Return (X, Y) of the center of cell containing provided text 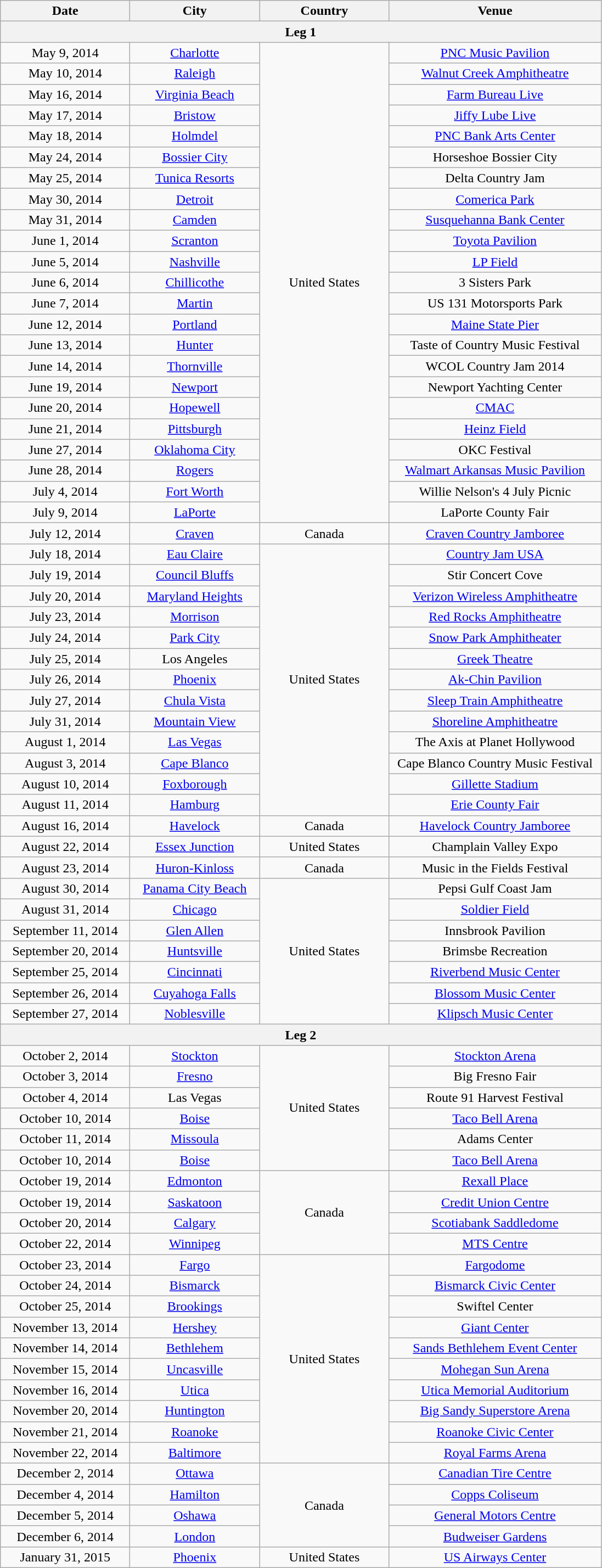
Fort Worth (195, 491)
Martin (195, 304)
Ak-Chin Pavilion (495, 680)
August 11, 2014 (65, 805)
Bethlehem (195, 1348)
Klipsch Music Center (495, 1014)
Huntsville (195, 951)
Chula Vista (195, 701)
June 13, 2014 (65, 345)
September 25, 2014 (65, 972)
Foxborough (195, 784)
October 11, 2014 (65, 1139)
General Motors Centre (495, 1515)
Delta Country Jam (495, 178)
May 18, 2014 (65, 136)
July 26, 2014 (65, 680)
Willie Nelson's 4 July Picnic (495, 491)
June 7, 2014 (65, 304)
Glen Allen (195, 931)
July 24, 2014 (65, 638)
Bismarck Civic Center (495, 1286)
Pittsburgh (195, 429)
May 31, 2014 (65, 220)
Bristow (195, 115)
May 17, 2014 (65, 115)
Cape Blanco (195, 763)
City (195, 11)
June 14, 2014 (65, 366)
June 12, 2014 (65, 324)
3 Sisters Park (495, 283)
Brimsbe Recreation (495, 951)
Music in the Fields Festival (495, 867)
Brookings (195, 1307)
Leg 1 (301, 32)
Panama City Beach (195, 888)
Huron-Kinloss (195, 867)
Saskatoon (195, 1202)
Comerica Park (495, 199)
Utica Memorial Auditorium (495, 1390)
Hopewell (195, 408)
Shoreline Amphitheatre (495, 721)
US Airways Center (495, 1557)
Sleep Train Amphitheatre (495, 701)
Holmdel (195, 136)
August 1, 2014 (65, 742)
Virginia Beach (195, 94)
May 9, 2014 (65, 53)
Red Rocks Amphitheatre (495, 617)
MTS Centre (495, 1244)
Stir Concert Cove (495, 575)
Rogers (195, 471)
Soldier Field (495, 909)
Horseshoe Bossier City (495, 157)
Scranton (195, 240)
Jiffy Lube Live (495, 115)
Oshawa (195, 1515)
Fargo (195, 1264)
Rexall Place (495, 1181)
Swiftel Center (495, 1307)
Detroit (195, 199)
October 2, 2014 (65, 1056)
December 6, 2014 (65, 1536)
Ottawa (195, 1474)
September 26, 2014 (65, 993)
August 31, 2014 (65, 909)
Country (324, 11)
July 12, 2014 (65, 533)
Havelock (195, 826)
Utica (195, 1390)
Adams Center (495, 1139)
September 27, 2014 (65, 1014)
Walmart Arkansas Music Pavilion (495, 471)
October 23, 2014 (65, 1264)
August 23, 2014 (65, 867)
Hamburg (195, 805)
January 31, 2015 (65, 1557)
November 22, 2014 (65, 1453)
September 11, 2014 (65, 931)
Missoula (195, 1139)
Cape Blanco Country Music Festival (495, 763)
Stockton (195, 1056)
Park City (195, 638)
Susquehanna Bank Center (495, 220)
Heinz Field (495, 429)
May 16, 2014 (65, 94)
July 19, 2014 (65, 575)
Taste of Country Music Festival (495, 345)
Roanoke (195, 1432)
November 14, 2014 (65, 1348)
Chillicothe (195, 283)
Big Fresno Fair (495, 1077)
Fresno (195, 1077)
Royal Farms Arena (495, 1453)
Bossier City (195, 157)
Mountain View (195, 721)
Cuyahoga Falls (195, 993)
June 20, 2014 (65, 408)
Erie County Fair (495, 805)
Verizon Wireless Amphitheatre (495, 596)
November 13, 2014 (65, 1328)
December 4, 2014 (65, 1494)
October 24, 2014 (65, 1286)
Newport (195, 387)
June 28, 2014 (65, 471)
May 30, 2014 (65, 199)
June 19, 2014 (65, 387)
Tunica Resorts (195, 178)
Greek Theatre (495, 659)
July 31, 2014 (65, 721)
Portland (195, 324)
August 10, 2014 (65, 784)
US 131 Motorsports Park (495, 304)
CMAC (495, 408)
Farm Bureau Live (495, 94)
June 27, 2014 (65, 450)
December 2, 2014 (65, 1474)
Country Jam USA (495, 554)
December 5, 2014 (65, 1515)
Leg 2 (301, 1035)
Innsbrook Pavilion (495, 931)
Charlotte (195, 53)
London (195, 1536)
May 10, 2014 (65, 74)
Pepsi Gulf Coast Jam (495, 888)
November 16, 2014 (65, 1390)
Winnipeg (195, 1244)
July 23, 2014 (65, 617)
October 20, 2014 (65, 1223)
Roanoke Civic Center (495, 1432)
Maryland Heights (195, 596)
June 21, 2014 (65, 429)
August 22, 2014 (65, 847)
October 3, 2014 (65, 1077)
Fargodome (495, 1264)
July 18, 2014 (65, 554)
Uncasville (195, 1369)
October 22, 2014 (65, 1244)
Council Bluffs (195, 575)
PNC Music Pavilion (495, 53)
November 15, 2014 (65, 1369)
Edmonton (195, 1181)
July 25, 2014 (65, 659)
November 21, 2014 (65, 1432)
May 24, 2014 (65, 157)
Copps Coliseum (495, 1494)
Hunter (195, 345)
July 20, 2014 (65, 596)
Bismarck (195, 1286)
Calgary (195, 1223)
The Axis at Planet Hollywood (495, 742)
August 30, 2014 (65, 888)
Venue (495, 11)
June 1, 2014 (65, 240)
Noblesville (195, 1014)
Stockton Arena (495, 1056)
Maine State Pier (495, 324)
Date (65, 11)
LP Field (495, 262)
Toyota Pavilion (495, 240)
Sands Bethlehem Event Center (495, 1348)
Credit Union Centre (495, 1202)
Los Angeles (195, 659)
LaPorte County Fair (495, 512)
Havelock Country Jamboree (495, 826)
Walnut Creek Amphitheatre (495, 74)
Canadian Tire Centre (495, 1474)
Champlain Valley Expo (495, 847)
Route 91 Harvest Festival (495, 1097)
Thornville (195, 366)
Snow Park Amphitheater (495, 638)
Giant Center (495, 1328)
Craven (195, 533)
July 9, 2014 (65, 512)
Nashville (195, 262)
Huntington (195, 1411)
Camden (195, 220)
October 25, 2014 (65, 1307)
Eau Claire (195, 554)
Cincinnati (195, 972)
Newport Yachting Center (495, 387)
Hamilton (195, 1494)
Raleigh (195, 74)
Mohegan Sun Arena (495, 1369)
Baltimore (195, 1453)
August 16, 2014 (65, 826)
August 3, 2014 (65, 763)
Oklahoma City (195, 450)
Morrison (195, 617)
Gillette Stadium (495, 784)
July 27, 2014 (65, 701)
September 20, 2014 (65, 951)
Big Sandy Superstore Arena (495, 1411)
WCOL Country Jam 2014 (495, 366)
Essex Junction (195, 847)
Craven Country Jamboree (495, 533)
Hershey (195, 1328)
June 6, 2014 (65, 283)
Blossom Music Center (495, 993)
PNC Bank Arts Center (495, 136)
Riverbend Music Center (495, 972)
October 4, 2014 (65, 1097)
July 4, 2014 (65, 491)
OKC Festival (495, 450)
Budweiser Gardens (495, 1536)
June 5, 2014 (65, 262)
May 25, 2014 (65, 178)
November 20, 2014 (65, 1411)
LaPorte (195, 512)
Chicago (195, 909)
Scotiabank Saddledome (495, 1223)
